Pinpoint the cell where the given text exists, returning its [X, Y] midpoint coordinate. 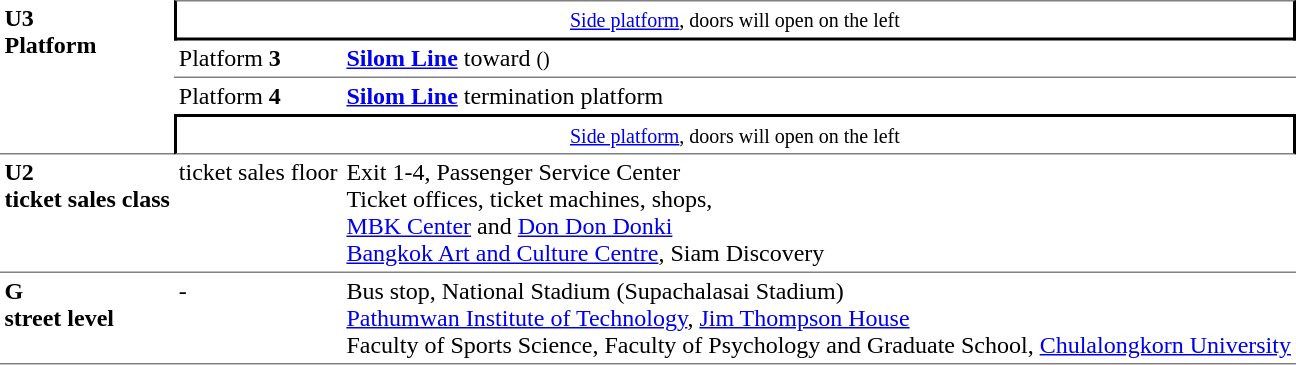
ticket sales floor [258, 213]
Gstreet level [87, 319]
Platform 4 [258, 96]
Silom Line toward () [819, 59]
U2ticket sales class [87, 213]
Silom Line termination platform [819, 96]
U3Platform [87, 77]
Platform 3 [258, 59]
- [258, 319]
Exit 1-4, Passenger Service CenterTicket offices, ticket machines, shops,MBK Center and Don Don DonkiBangkok Art and Culture Centre, Siam Discovery [819, 213]
